Find where the given text appears and provide that cell's center as [X, Y] coordinate. 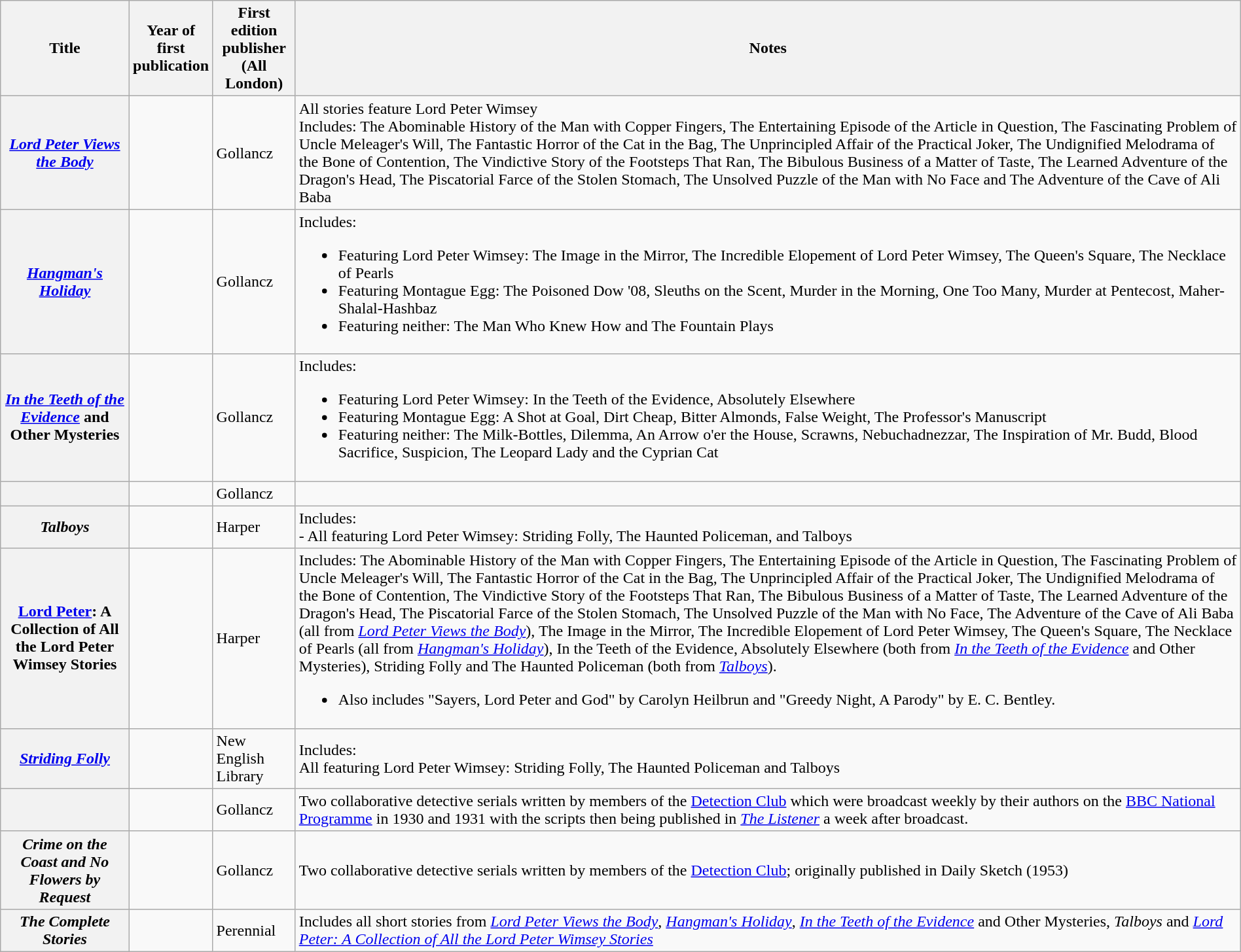
Talboys [65, 527]
Includes:- All featuring Lord Peter Wimsey: Striding Folly, The Haunted Policeman, and Talboys [768, 527]
Crime on the Coast and No Flowers by Request [65, 870]
Two collaborative detective serials written by members of the Detection Club; originally published in Daily Sketch (1953) [768, 870]
The Complete Stories [65, 930]
Lord Peter Views the Body [65, 153]
Notes [768, 48]
Year of firstpublication [171, 48]
Striding Folly [65, 758]
Title [65, 48]
New English Library [254, 758]
First edition publisher(All London) [254, 48]
Lord Peter: A Collection of All the Lord Peter Wimsey Stories [65, 639]
Hangman's Holiday [65, 281]
In the Teeth of the Evidence and Other Mysteries [65, 417]
Includes:All featuring Lord Peter Wimsey: Striding Folly, The Haunted Policeman and Talboys [768, 758]
Perennial [254, 930]
